Determine the [X, Y] coordinate at the center of the cell enclosing the given text.  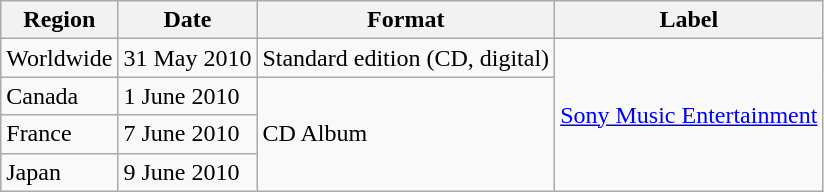
7 June 2010 [188, 134]
Sony Music Entertainment [689, 115]
Standard edition (CD, digital) [406, 58]
Japan [60, 172]
CD Album [406, 134]
31 May 2010 [188, 58]
Canada [60, 96]
France [60, 134]
1 June 2010 [188, 96]
Date [188, 20]
Worldwide [60, 58]
Format [406, 20]
9 June 2010 [188, 172]
Label [689, 20]
Region [60, 20]
